Provide the [x, y] coordinate of the cell's center where the given text is located.  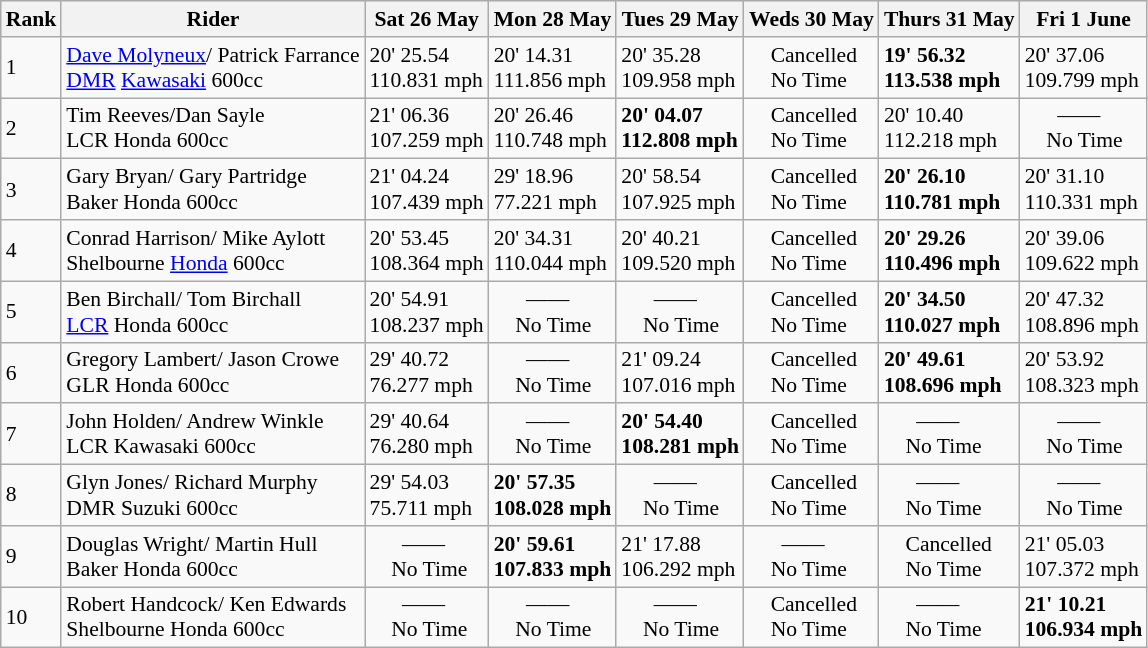
20' 40.21 109.520 mph [680, 250]
29' 40.64 76.280 mph [427, 434]
21' 09.24 107.016 mph [680, 372]
Sat 26 May [427, 19]
20' 14.31 111.856 mph [553, 68]
20' 26.10 110.781 mph [950, 190]
20' 31.10 110.331 mph [1084, 190]
1 [32, 68]
20' 49.61 108.696 mph [950, 372]
Conrad Harrison/ Mike Aylott Shelbourne Honda 600cc [212, 250]
20' 53.92 108.323 mph [1084, 372]
20' 10.40 112.218 mph [950, 128]
8 [32, 496]
Gary Bryan/ Gary Partridge Baker Honda 600cc [212, 190]
Dave Molyneux/ Patrick Farrance DMR Kawasaki 600cc [212, 68]
21' 06.36 107.259 mph [427, 128]
10 [32, 618]
20' 34.31 110.044 mph [553, 250]
20' 25.54 110.831 mph [427, 68]
Tues 29 May [680, 19]
Gregory Lambert/ Jason Crowe GLR Honda 600cc [212, 372]
Fri 1 June [1084, 19]
20' 04.07 112.808 mph [680, 128]
20' 35.28 109.958 mph [680, 68]
20' 58.54 107.925 mph [680, 190]
4 [32, 250]
Mon 28 May [553, 19]
Thurs 31 May [950, 19]
29' 40.72 76.277 mph [427, 372]
Weds 30 May [812, 19]
20' 47.32 108.896 mph [1084, 312]
20' 54.91 108.237 mph [427, 312]
Tim Reeves/Dan Sayle LCR Honda 600cc [212, 128]
Glyn Jones/ Richard Murphy DMR Suzuki 600cc [212, 496]
20' 53.45 108.364 mph [427, 250]
21' 05.03 107.372 mph [1084, 556]
John Holden/ Andrew Winkle LCR Kawasaki 600cc [212, 434]
Rank [32, 19]
20' 54.40 108.281 mph [680, 434]
29' 18.96 77.221 mph [553, 190]
21' 04.24 107.439 mph [427, 190]
19' 56.32 113.538 mph [950, 68]
29' 54.03 75.711 mph [427, 496]
21' 10.21 106.934 mph [1084, 618]
20' 39.06 109.622 mph [1084, 250]
20' 26.46 110.748 mph [553, 128]
6 [32, 372]
20' 57.35 108.028 mph [553, 496]
9 [32, 556]
20' 34.50 110.027 mph [950, 312]
5 [32, 312]
20' 37.06 109.799 mph [1084, 68]
3 [32, 190]
Rider [212, 19]
Robert Handcock/ Ken Edwards Shelbourne Honda 600cc [212, 618]
21' 17.88 106.292 mph [680, 556]
2 [32, 128]
Douglas Wright/ Martin Hull Baker Honda 600cc [212, 556]
Ben Birchall/ Tom Birchall LCR Honda 600cc [212, 312]
20' 29.26 110.496 mph [950, 250]
7 [32, 434]
20' 59.61 107.833 mph [553, 556]
